Provide the [x, y] coordinate of the cell's center where the given text is located.  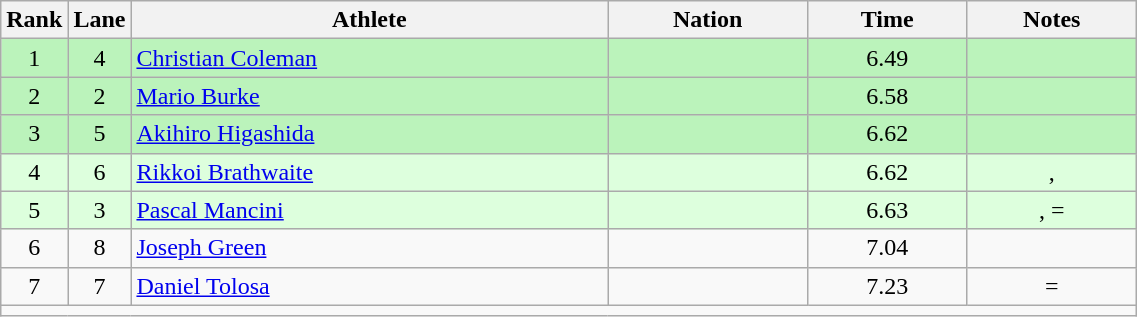
= [1052, 286]
, = [1052, 210]
6.58 [888, 96]
Christian Coleman [370, 58]
7.23 [888, 286]
6.63 [888, 210]
Nation [708, 20]
6.49 [888, 58]
Daniel Tolosa [370, 286]
1 [34, 58]
8 [100, 248]
Notes [1052, 20]
, [1052, 172]
Time [888, 20]
Pascal Mancini [370, 210]
Rikkoi Brathwaite [370, 172]
Mario Burke [370, 96]
Rank [34, 20]
Athlete [370, 20]
Joseph Green [370, 248]
Lane [100, 20]
Akihiro Higashida [370, 134]
7.04 [888, 248]
